Identify which cell holds the provided text, then report its [x, y] central coordinate. 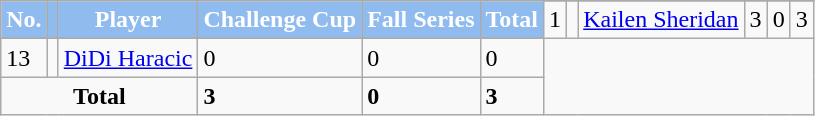
Challenge Cup [280, 20]
13 [24, 58]
Player [128, 20]
DiDi Haracic [128, 58]
Kailen Sheridan [661, 20]
No. [24, 20]
Fall Series [421, 20]
1 [556, 20]
